Provide the [x, y] coordinate of the cell's center where the given text is located.  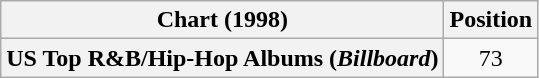
Chart (1998) [222, 20]
73 [491, 58]
US Top R&B/Hip-Hop Albums (Billboard) [222, 58]
Position [491, 20]
